Return the [x, y] coordinate for the center point of the cell that contains the specified text.  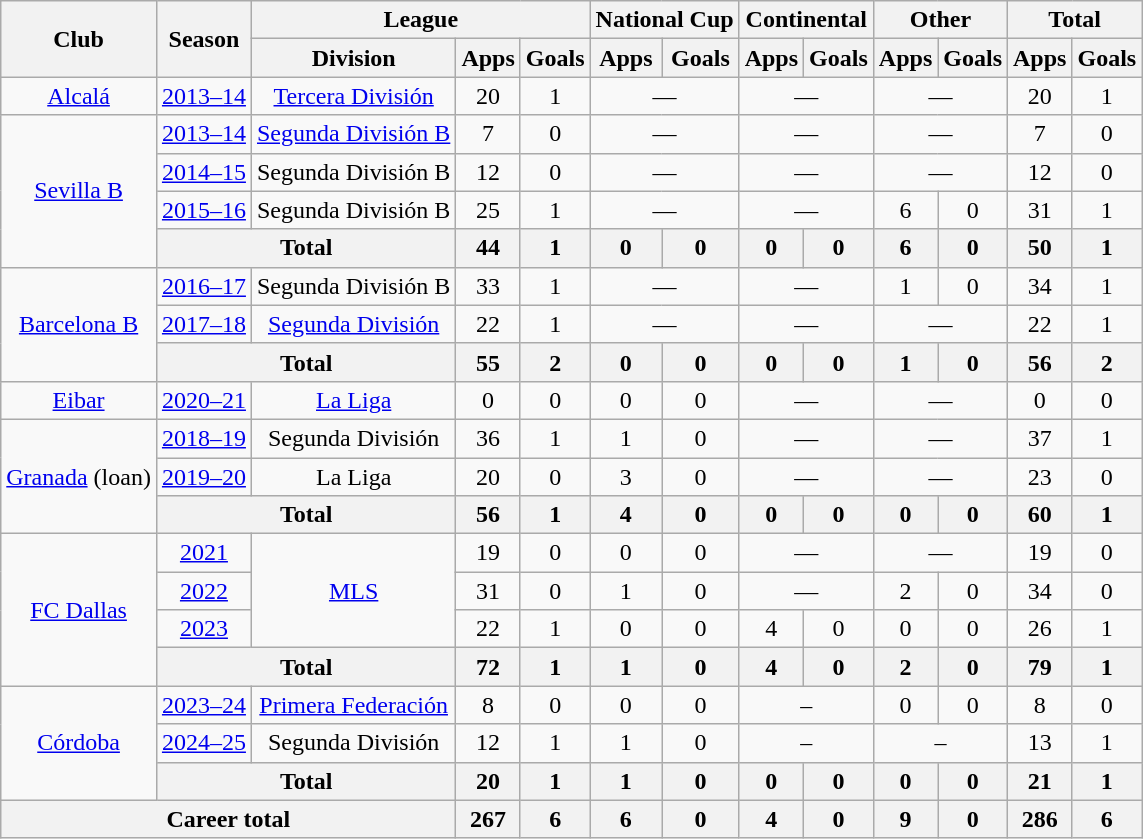
2016–17 [204, 286]
33 [488, 286]
9 [905, 819]
50 [1040, 248]
2024–25 [204, 743]
286 [1040, 819]
Division [353, 58]
Tercera División [353, 96]
36 [488, 438]
44 [488, 248]
2022 [204, 591]
2021 [204, 553]
2020–21 [204, 400]
National Cup [664, 20]
Sevilla B [79, 191]
Alcalá [79, 96]
21 [1040, 781]
72 [488, 667]
MLS [353, 591]
Eibar [79, 400]
2015–16 [204, 210]
26 [1040, 629]
2018–19 [204, 438]
2014–15 [204, 172]
Career total [228, 819]
Córdoba [79, 743]
League [420, 20]
267 [488, 819]
FC Dallas [79, 610]
2023 [204, 629]
3 [626, 477]
60 [1040, 515]
79 [1040, 667]
Season [204, 39]
2017–18 [204, 324]
55 [488, 362]
Barcelona B [79, 324]
23 [1040, 477]
2023–24 [204, 705]
25 [488, 210]
Primera Federación [353, 705]
37 [1040, 438]
Club [79, 39]
2019–20 [204, 477]
13 [1040, 743]
Granada (loan) [79, 476]
Other [940, 20]
Continental [806, 20]
